Determine the (X, Y) coordinate at the center of the cell enclosing the given text.  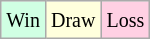
Win (24, 20)
Loss (126, 20)
Draw (72, 20)
